Find where the given text appears and provide that cell's center as [x, y] coordinate. 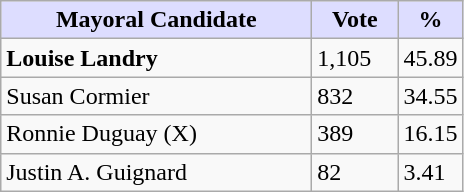
16.15 [430, 134]
Justin A. Guignard [156, 172]
45.89 [430, 58]
832 [355, 96]
389 [355, 134]
1,105 [355, 58]
3.41 [430, 172]
Mayoral Candidate [156, 20]
% [430, 20]
Vote [355, 20]
Louise Landry [156, 58]
Ronnie Duguay (X) [156, 134]
34.55 [430, 96]
82 [355, 172]
Susan Cormier [156, 96]
